For the text-containing cell, return its midpoint in (x, y) coordinate format. 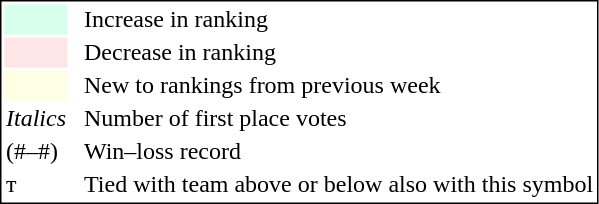
Tied with team above or below also with this symbol (338, 185)
Increase in ranking (338, 19)
т (36, 185)
Win–loss record (338, 151)
New to rankings from previous week (338, 85)
(#–#) (36, 151)
Italics (36, 119)
Number of first place votes (338, 119)
Decrease in ranking (338, 53)
